Locate the cell with the specified text and output its [x, y] center coordinate. 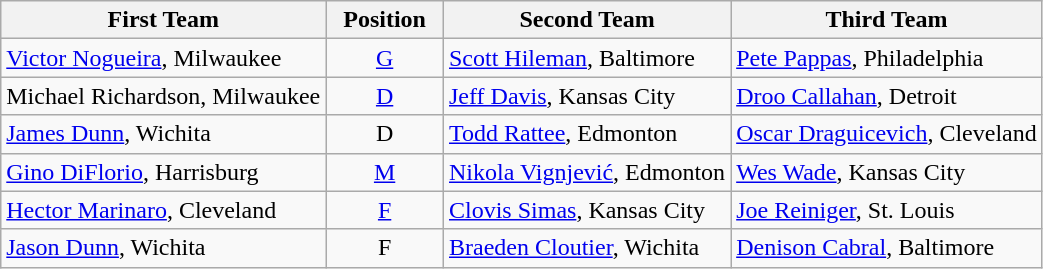
Droo Callahan, Detroit [887, 96]
M [385, 172]
Joe Reiniger, St. Louis [887, 210]
Todd Rattee, Edmonton [586, 134]
Second Team [586, 20]
Michael Richardson, Milwaukee [164, 96]
Position [385, 20]
Jeff Davis, Kansas City [586, 96]
James Dunn, Wichita [164, 134]
Scott Hileman, Baltimore [586, 58]
Denison Cabral, Baltimore [887, 248]
Braeden Cloutier, Wichita [586, 248]
Nikola Vignjević, Edmonton [586, 172]
Hector Marinaro, Cleveland [164, 210]
Gino DiFlorio, Harrisburg [164, 172]
Oscar Draguicevich, Cleveland [887, 134]
G [385, 58]
Jason Dunn, Wichita [164, 248]
Pete Pappas, Philadelphia [887, 58]
Third Team [887, 20]
Victor Nogueira, Milwaukee [164, 58]
Wes Wade, Kansas City [887, 172]
Clovis Simas, Kansas City [586, 210]
First Team [164, 20]
